For the text-containing cell, return its midpoint in (X, Y) coordinate format. 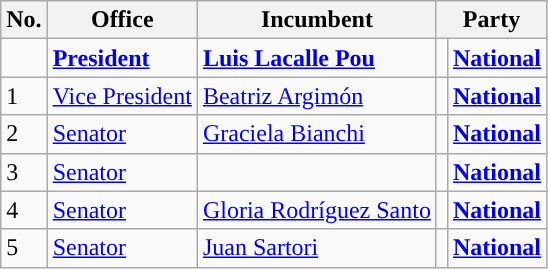
President (122, 58)
Juan Sartori (316, 248)
Beatriz Argimón (316, 96)
Gloria Rodríguez Santo (316, 210)
Party (491, 20)
No. (24, 20)
2 (24, 134)
1 (24, 96)
4 (24, 210)
Luis Lacalle Pou (316, 58)
Graciela Bianchi (316, 134)
Vice President (122, 96)
Office (122, 20)
3 (24, 172)
5 (24, 248)
Incumbent (316, 20)
